Output the (x, y) coordinate of the center of the cell containing the given text.  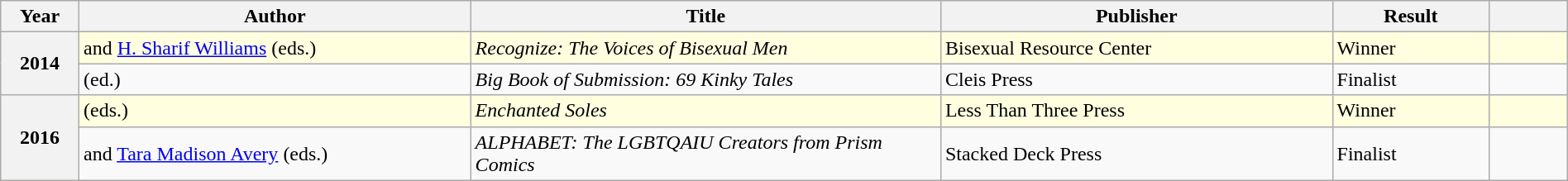
and H. Sharif Williams (eds.) (275, 48)
Title (705, 17)
Big Book of Submission: 69 Kinky Tales (705, 79)
Result (1411, 17)
ALPHABET: The LGBTQAIU Creators from Prism Comics (705, 154)
Author (275, 17)
Recognize: The Voices of Bisexual Men (705, 48)
Bisexual Resource Center (1136, 48)
Stacked Deck Press (1136, 154)
Publisher (1136, 17)
2014 (40, 64)
(ed.) (275, 79)
Cleis Press (1136, 79)
(eds.) (275, 111)
Enchanted Soles (705, 111)
and Tara Madison Avery (eds.) (275, 154)
Year (40, 17)
Less Than Three Press (1136, 111)
2016 (40, 137)
